From the cell containing the given text, extract its center point as [x, y] coordinate. 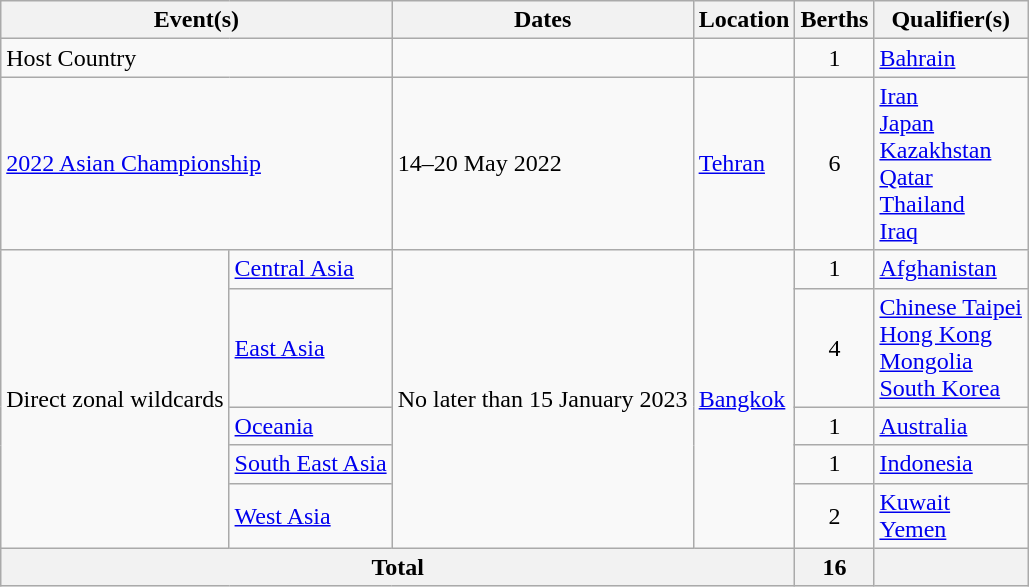
Australia [951, 426]
6 [834, 164]
2 [834, 516]
14–20 May 2022 [542, 164]
East Asia [310, 348]
Host Country [196, 58]
Dates [542, 20]
Indonesia [951, 464]
South East Asia [310, 464]
Location [744, 20]
Chinese Taipei Hong Kong Mongolia South Korea [951, 348]
Central Asia [310, 269]
2022 Asian Championship [196, 164]
Afghanistan [951, 269]
Berths [834, 20]
Oceania [310, 426]
Event(s) [196, 20]
Iran Japan Kazakhstan Qatar Thailand Iraq [951, 164]
Kuwait Yemen [951, 516]
4 [834, 348]
Bangkok [744, 399]
Total [398, 567]
West Asia [310, 516]
16 [834, 567]
No later than 15 January 2023 [542, 399]
Qualifier(s) [951, 20]
Bahrain [951, 58]
Direct zonal wildcards [115, 399]
Tehran [744, 164]
